Search for the cell housing the specified text and yield its [X, Y] center coordinate. 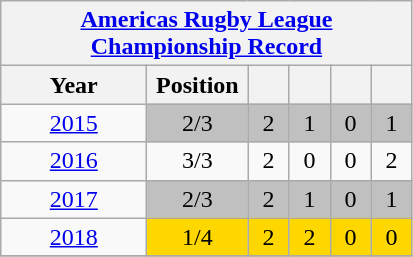
3/3 [198, 161]
2018 [74, 237]
2015 [74, 123]
2016 [74, 161]
Year [74, 85]
1/4 [198, 237]
Position [198, 85]
Americas Rugby League Championship Record [206, 34]
2017 [74, 199]
